For the text-containing cell, return its midpoint in (X, Y) coordinate format. 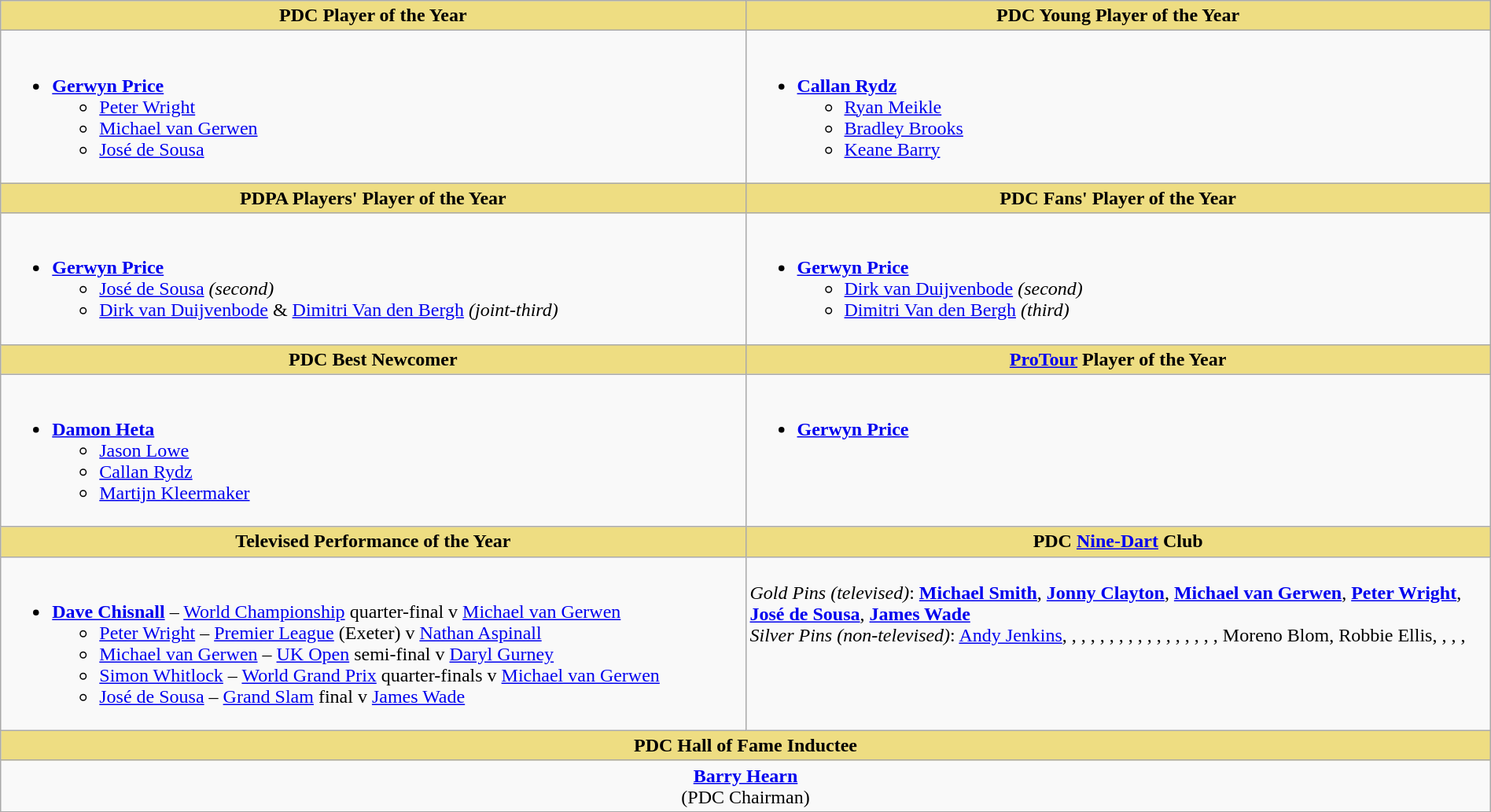
ProTour Player of the Year (1118, 359)
Gerwyn PriceJosé de Sousa (second)Dirk van Duijvenbode & Dimitri Van den Bergh (joint-third) (373, 278)
PDC Hall of Fame Inductee (745, 745)
PDPA Players' Player of the Year (373, 198)
PDC Young Player of the Year (1118, 16)
Televised Performance of the Year (373, 542)
PDC Player of the Year (373, 16)
Gerwyn Price (1118, 450)
Barry Hearn(PDC Chairman) (745, 786)
Gerwyn PriceDirk van Duijvenbode (second)Dimitri Van den Bergh (third) (1118, 278)
Callan RydzRyan MeikleBradley BrooksKeane Barry (1118, 107)
PDC Fans' Player of the Year (1118, 198)
PDC Best Newcomer (373, 359)
Damon HetaJason LoweCallan RydzMartijn Kleermaker (373, 450)
Gerwyn PricePeter WrightMichael van GerwenJosé de Sousa (373, 107)
PDC Nine-Dart Club (1118, 542)
